Find where the given text appears and provide that cell's center as [x, y] coordinate. 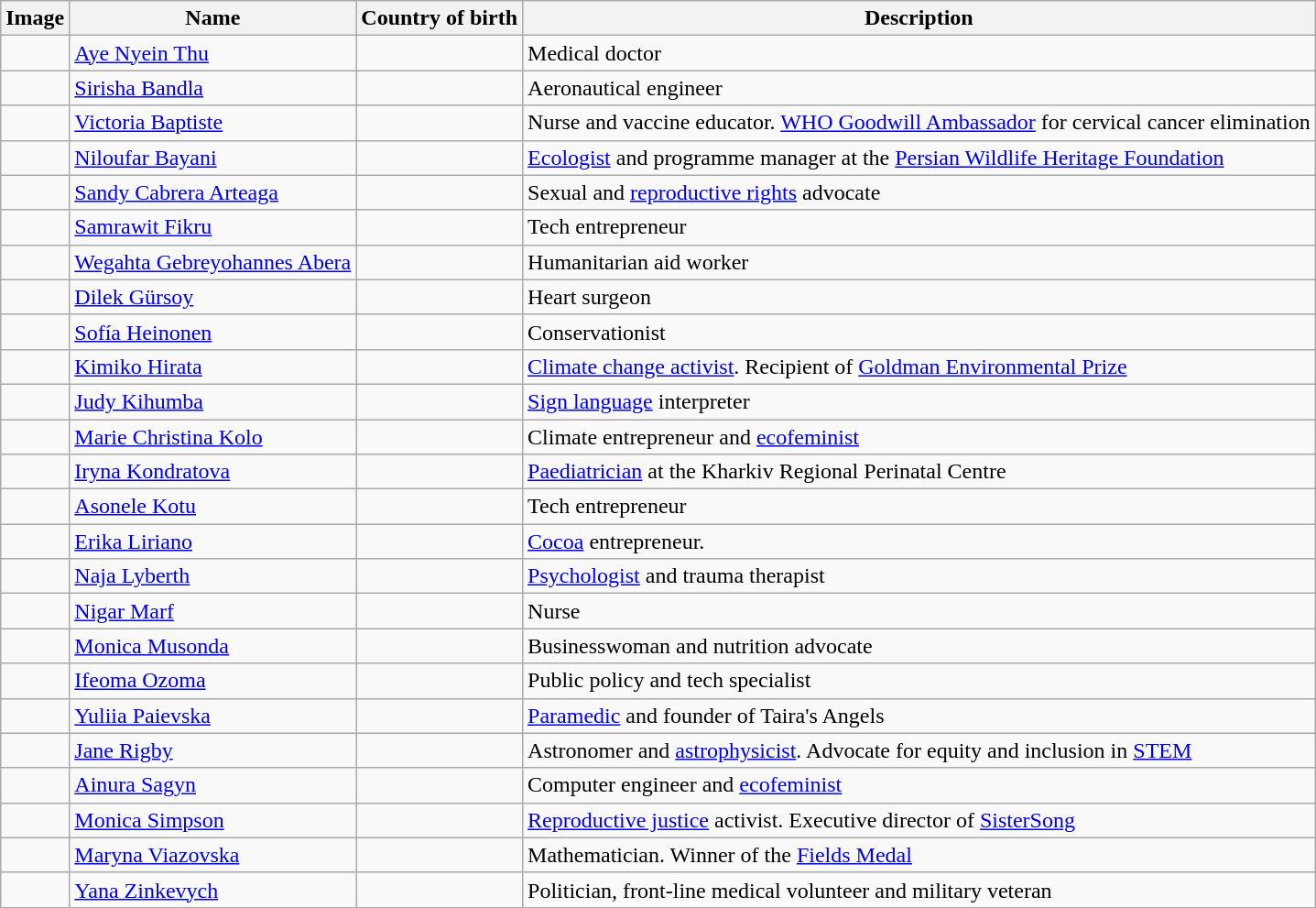
Wegahta Gebreyohannes Abera [212, 262]
Sandy Cabrera Arteaga [212, 192]
Naja Lyberth [212, 576]
Sign language interpreter [919, 401]
Yana Zinkevych [212, 890]
Reproductive justice activist. Executive director of SisterSong [919, 820]
Ecologist and programme manager at the Persian Wildlife Heritage Foundation [919, 158]
Public policy and tech specialist [919, 681]
Description [919, 18]
Erika Liriano [212, 542]
Judy Kihumba [212, 401]
Paramedic and founder of Taira's Angels [919, 716]
Monica Simpson [212, 820]
Astronomer and astrophysicist. Advocate for equity and inclusion in STEM [919, 750]
Sofía Heinonen [212, 332]
Nurse [919, 611]
Niloufar Bayani [212, 158]
Ainura Sagyn [212, 785]
Medical doctor [919, 53]
Sirisha Bandla [212, 88]
Dilek Gürsoy [212, 297]
Image [35, 18]
Kimiko Hirata [212, 366]
Humanitarian aid worker [919, 262]
Yuliia Paievska [212, 716]
Name [212, 18]
Politician, front-line medical volunteer and military veteran [919, 890]
Aeronautical engineer [919, 88]
Conservationist [919, 332]
Psychologist and trauma therapist [919, 576]
Ifeoma Ozoma [212, 681]
Maryna Viazovska [212, 855]
Mathematician. Winner of the Fields Medal [919, 855]
Nigar Marf [212, 611]
Nurse and vaccine educator. WHO Goodwill Ambassador for cervical cancer elimination [919, 123]
Monica Musonda [212, 646]
Climate change activist. Recipient of Goldman Environmental Prize [919, 366]
Heart surgeon [919, 297]
Iryna Kondratova [212, 472]
Samrawit Fikru [212, 227]
Businesswoman and nutrition advocate [919, 646]
Computer engineer and ecofeminist [919, 785]
Climate entrepreneur and ecofeminist [919, 437]
Cocoa entrepreneur. [919, 542]
Jane Rigby [212, 750]
Sexual and reproductive rights advocate [919, 192]
Victoria Baptiste [212, 123]
Country of birth [440, 18]
Asonele Kotu [212, 507]
Paediatrician at the Kharkiv Regional Perinatal Centre [919, 472]
Marie Christina Kolo [212, 437]
Aye Nyein Thu [212, 53]
